Pinpoint the cell where the given text exists, returning its (x, y) midpoint coordinate. 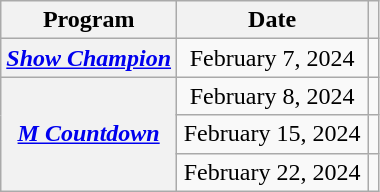
Show Champion (89, 58)
M Countdown (89, 134)
February 22, 2024 (272, 172)
Program (89, 20)
Date (272, 20)
February 15, 2024 (272, 134)
February 8, 2024 (272, 96)
February 7, 2024 (272, 58)
